Detect which cell encompasses the target text, then output its (x, y) center coordinate. 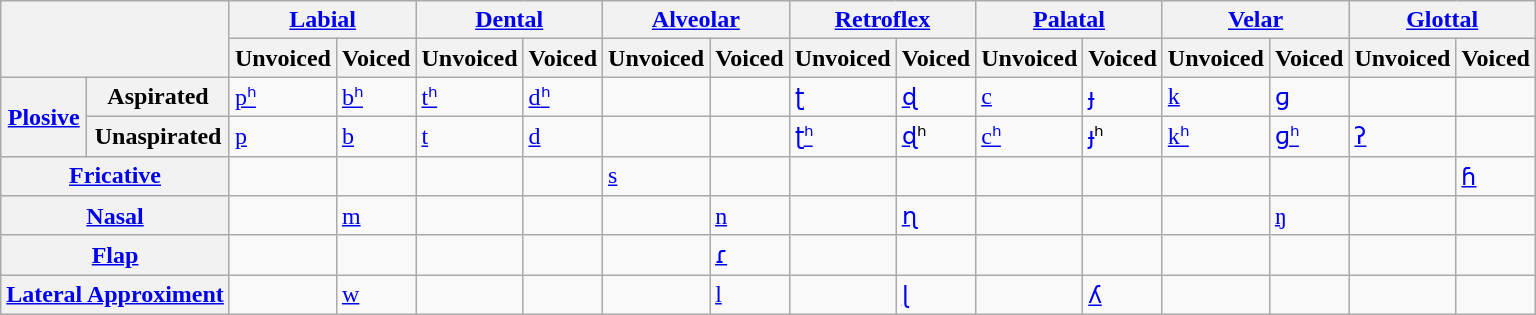
Unaspirated (158, 136)
l (750, 295)
bʰ (376, 97)
Velar (1256, 20)
t (470, 136)
d (563, 136)
c (1030, 97)
Fricative (116, 176)
s (656, 176)
ʈ (842, 97)
ʎ (1123, 295)
cʰ (1030, 136)
ŋ (1309, 216)
b (376, 136)
Glottal (1442, 20)
Labial (322, 20)
m (376, 216)
Nasal (116, 216)
Plosive (44, 116)
p (282, 136)
ɾ (750, 255)
pʰ (282, 97)
ʈʰ (842, 136)
Aspirated (158, 97)
ɳ (936, 216)
ɡ (1309, 97)
ɦ (1496, 176)
ɟʰ (1123, 136)
Retroflex (882, 20)
Dental (510, 20)
Alveolar (696, 20)
dʰ (563, 97)
k (1216, 97)
kʰ (1216, 136)
ɟ (1123, 97)
ɡʰ (1309, 136)
Palatal (1070, 20)
Lateral Approximent (116, 295)
n (750, 216)
tʰ (470, 97)
ɖ (936, 97)
ɖʰ (936, 136)
ɭ (936, 295)
Flap (116, 255)
ʔ (1402, 136)
w (376, 295)
